Provide the [x, y] coordinate of the cell's center where the given text is located.  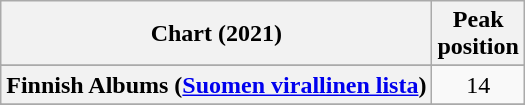
Finnish Albums (Suomen virallinen lista) [216, 85]
14 [478, 85]
Peakposition [478, 34]
Chart (2021) [216, 34]
